Search for the cell housing the specified text and yield its [x, y] center coordinate. 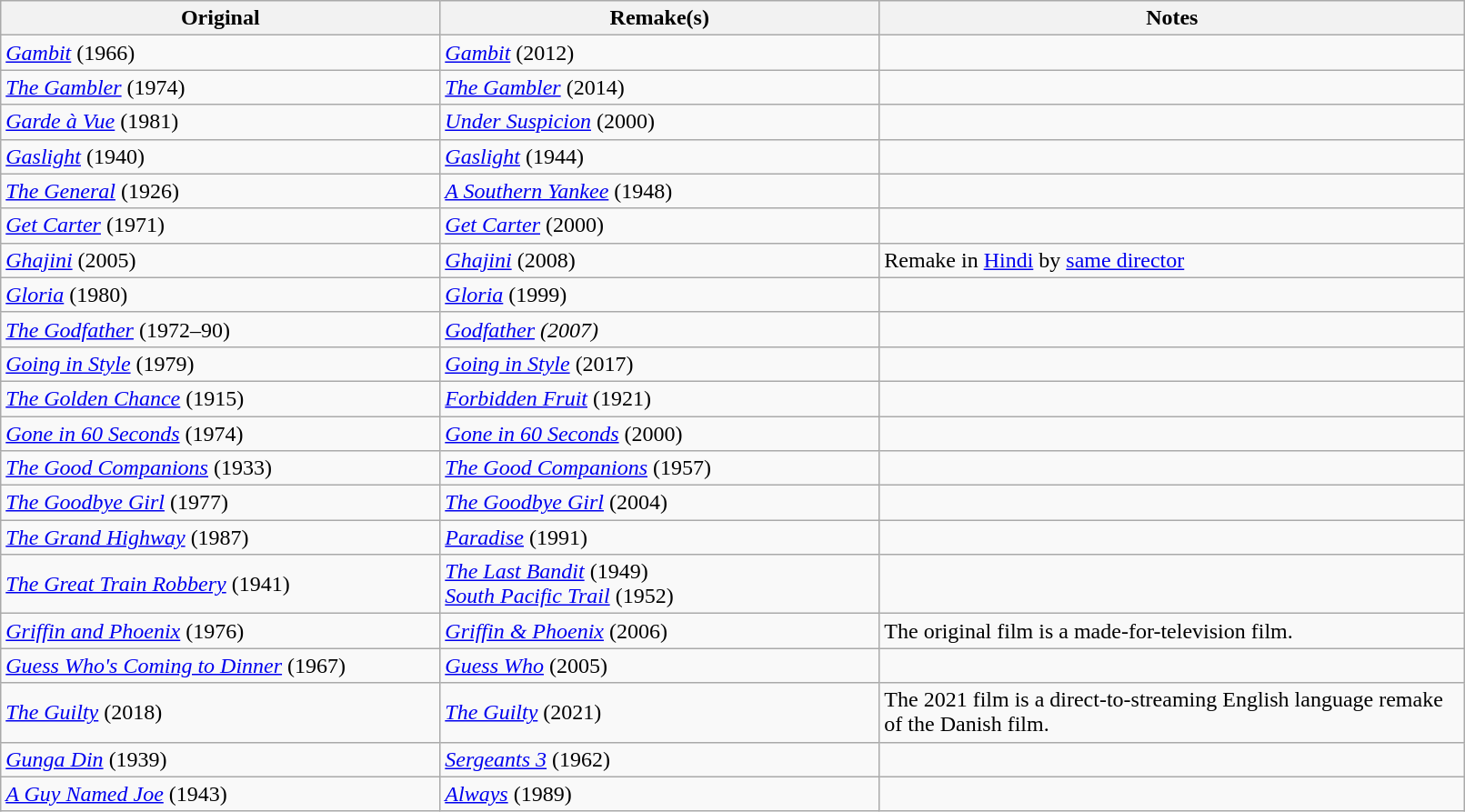
Griffin & Phoenix (2006) [660, 631]
Gloria (1999) [660, 295]
Ghajini (2005) [220, 260]
Going in Style (2017) [660, 364]
A Southern Yankee (1948) [660, 191]
The Great Train Robbery (1941) [220, 584]
Griffin and Phoenix (1976) [220, 631]
Ghajini (2008) [660, 260]
Original [220, 18]
Godfather (2007) [660, 329]
Gloria (1980) [220, 295]
The Guilty (2018) [220, 713]
Guess Who (2005) [660, 666]
Gaslight (1940) [220, 156]
The Good Companions (1933) [220, 468]
Remake(s) [660, 18]
Gunga Din (1939) [220, 759]
Gaslight (1944) [660, 156]
The Goodbye Girl (1977) [220, 503]
The Goodbye Girl (2004) [660, 503]
The Grand Highway (1987) [220, 537]
The Last Bandit (1949)South Pacific Trail (1952) [660, 584]
Gambit (1966) [220, 53]
Remake in Hindi by same director [1172, 260]
The Gambler (2014) [660, 87]
Always (1989) [660, 794]
The Gambler (1974) [220, 87]
The original film is a made-for-television film. [1172, 631]
The General (1926) [220, 191]
The Godfather (1972–90) [220, 329]
Gone in 60 Seconds (2000) [660, 434]
Forbidden Fruit (1921) [660, 398]
The Golden Chance (1915) [220, 398]
Notes [1172, 18]
Sergeants 3 (1962) [660, 759]
The Good Companions (1957) [660, 468]
Gambit (2012) [660, 53]
Going in Style (1979) [220, 364]
Get Carter (1971) [220, 226]
Get Carter (2000) [660, 226]
Garde à Vue (1981) [220, 122]
Gone in 60 Seconds (1974) [220, 434]
Under Suspicion (2000) [660, 122]
The Guilty (2021) [660, 713]
A Guy Named Joe (1943) [220, 794]
Paradise (1991) [660, 537]
The 2021 film is a direct-to-streaming English language remake of the Danish film. [1172, 713]
Guess Who's Coming to Dinner (1967) [220, 666]
